Provide the (X, Y) coordinate of the cell's center where the given text is located.  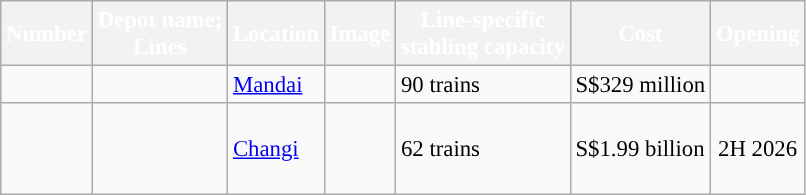
Line-specificstabling capacity (484, 34)
Cost (640, 34)
Depot name;Lines (160, 34)
Location (276, 34)
S$329 million (640, 85)
2H 2026 (757, 149)
Mandai (276, 85)
Changi (276, 149)
Image (360, 34)
62 trains (484, 149)
S$1.99 billion (640, 149)
Number (47, 34)
Opening (757, 34)
90 trains (484, 85)
